Find where the given text appears and provide that cell's center as [x, y] coordinate. 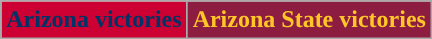
Arizona victories [94, 20]
Arizona State victories [309, 20]
